Output the (x, y) coordinate of the center of the cell containing the given text.  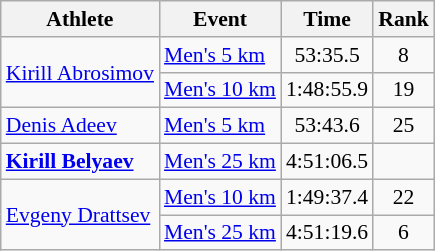
22 (404, 197)
Athlete (80, 19)
Kirill Abrosimov (80, 72)
1:49:37.4 (327, 197)
25 (404, 126)
4:51:06.5 (327, 162)
19 (404, 90)
1:48:55.9 (327, 90)
4:51:19.6 (327, 233)
Rank (404, 19)
6 (404, 233)
Denis Adeev (80, 126)
8 (404, 55)
53:43.6 (327, 126)
Evgeny Drattsev (80, 214)
Event (220, 19)
Kirill Belyaev (80, 162)
53:35.5 (327, 55)
Time (327, 19)
